For the text-containing cell, return its midpoint in [X, Y] coordinate format. 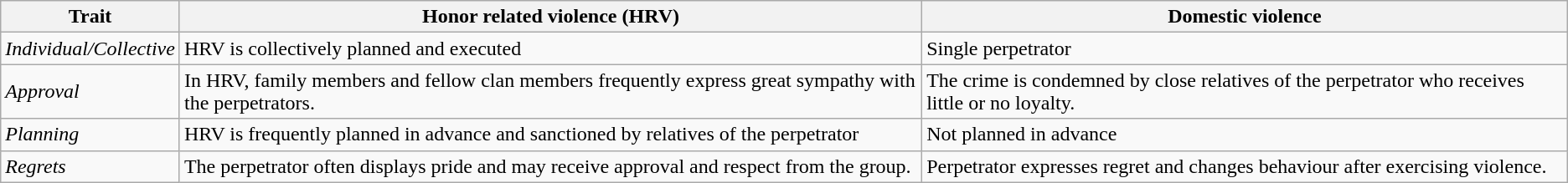
Approval [90, 92]
Individual/Collective [90, 48]
Regrets [90, 166]
Single perpetrator [1245, 48]
HRV is collectively planned and executed [550, 48]
The perpetrator often displays pride and may receive approval and respect from the group. [550, 166]
Perpetrator expresses regret and changes behaviour after exercising violence. [1245, 166]
HRV is frequently planned in advance and sanctioned by relatives of the perpetrator [550, 135]
In HRV, family members and fellow clan members frequently express great sympathy with the perpetrators. [550, 92]
Honor related violence (HRV) [550, 17]
The crime is condemned by close relatives of the perpetrator who receives little or no loyalty. [1245, 92]
Not planned in advance [1245, 135]
Trait [90, 17]
Domestic violence [1245, 17]
Planning [90, 135]
